Pinpoint the cell where the given text exists, returning its (x, y) midpoint coordinate. 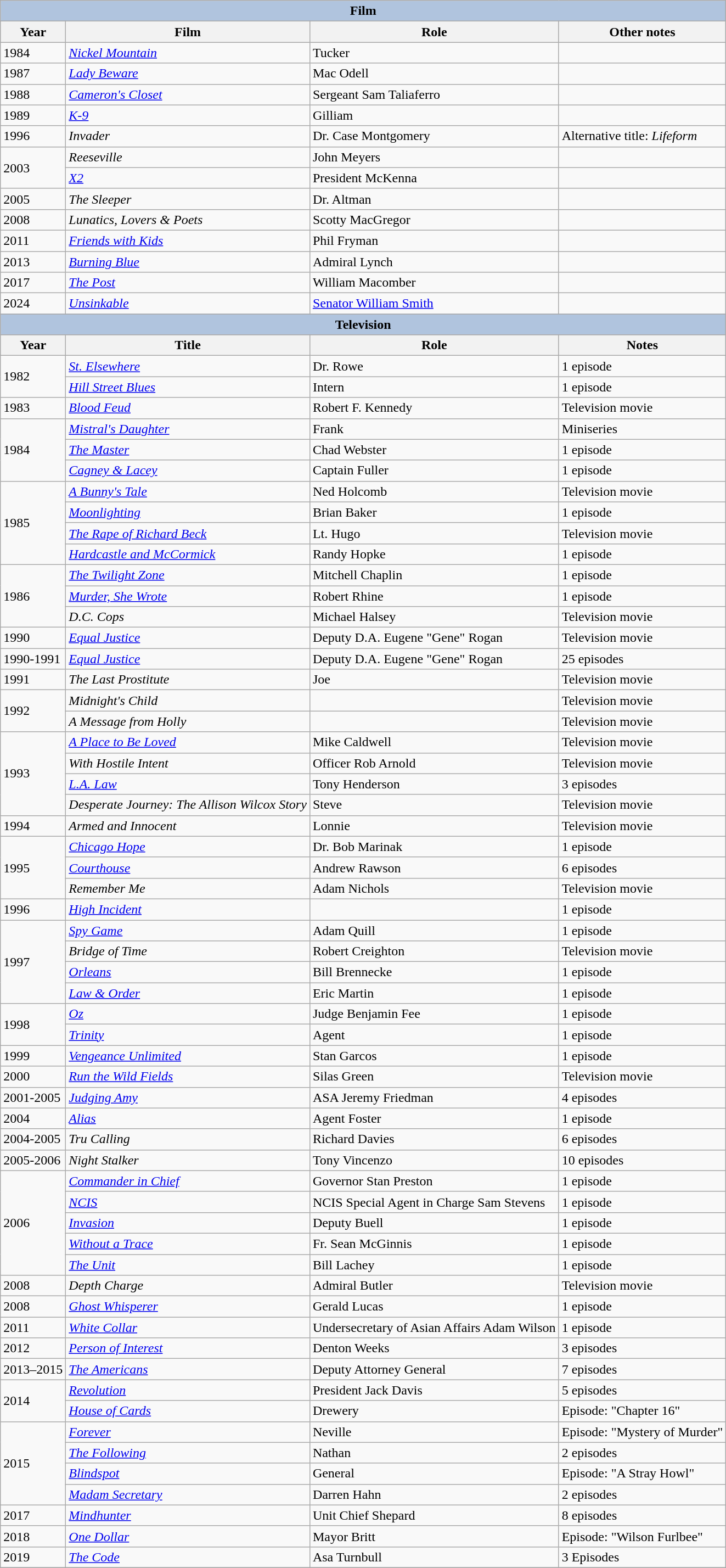
Hill Street Blues (188, 387)
The Unit (188, 1264)
8 episodes (642, 1515)
1983 (33, 408)
House of Cards (188, 1411)
Scotty MacGregor (434, 220)
Darren Hahn (434, 1494)
Midnight's Child (188, 701)
Lonnie (434, 826)
Desperate Journey: The Allison Wilcox Story (188, 805)
Mistral's Daughter (188, 429)
Gilliam (434, 115)
D.C. Cops (188, 617)
Judging Amy (188, 1097)
Officer Rob Arnold (434, 763)
2015 (33, 1463)
Title (188, 345)
1994 (33, 826)
Adam Quill (434, 931)
With Hostile Intent (188, 763)
The Last Prostitute (188, 680)
Armed and Innocent (188, 826)
1990 (33, 638)
1990-1991 (33, 659)
2006 (33, 1223)
Mayor Britt (434, 1536)
5 episodes (642, 1390)
Law & Order (188, 993)
Robert F. Kennedy (434, 408)
Governor Stan Preston (434, 1181)
Episode: "Wilson Furlbee" (642, 1536)
Remember Me (188, 888)
Dr. Bob Marinak (434, 847)
2012 (33, 1348)
3 Episodes (642, 1557)
Admiral Lynch (434, 262)
The Master (188, 450)
Agent Foster (434, 1118)
Michael Halsey (434, 617)
Blindspot (188, 1474)
High Incident (188, 909)
NCIS (188, 1202)
Tony Vincenzo (434, 1160)
2018 (33, 1536)
2013–2015 (33, 1369)
President McKenna (434, 178)
2004 (33, 1118)
Burning Blue (188, 262)
Dr. Case Montgomery (434, 136)
Adam Nichols (434, 888)
Vengeance Unlimited (188, 1056)
Nickel Mountain (188, 53)
Judge Benjamin Fee (434, 1014)
Phil Fryman (434, 240)
Mitchell Chaplin (434, 575)
The Twilight Zone (188, 575)
Ned Holcomb (434, 491)
Silas Green (434, 1077)
2001-2005 (33, 1097)
Blood Feud (188, 408)
Invader (188, 136)
K-9 (188, 115)
One Dollar (188, 1536)
Drewery (434, 1411)
A Message from Holly (188, 721)
Reeseville (188, 157)
Frank (434, 429)
Neville (434, 1432)
Nathan (434, 1453)
Randy Hopke (434, 554)
Eric Martin (434, 993)
Admiral Butler (434, 1286)
Sergeant Sam Taliaferro (434, 94)
Deputy Attorney General (434, 1369)
Undersecretary of Asian Affairs Adam Wilson (434, 1328)
A Place to Be Loved (188, 742)
1993 (33, 774)
Miniseries (642, 429)
Senator William Smith (434, 304)
2014 (33, 1401)
John Meyers (434, 157)
Hardcastle and McCormick (188, 554)
1988 (33, 94)
Stan Garcos (434, 1056)
Trinity (188, 1035)
Robert Creighton (434, 951)
Invasion (188, 1223)
Run the Wild Fields (188, 1077)
4 episodes (642, 1097)
1995 (33, 867)
Cagney & Lacey (188, 471)
The Americans (188, 1369)
7 episodes (642, 1369)
Denton Weeks (434, 1348)
Without a Trace (188, 1244)
Oz (188, 1014)
25 episodes (642, 659)
2019 (33, 1557)
2005 (33, 199)
Moonlighting (188, 512)
L.A. Law (188, 784)
Alternative title: Lifeform (642, 136)
Unsinkable (188, 304)
1992 (33, 711)
Joe (434, 680)
2000 (33, 1077)
Notes (642, 345)
1982 (33, 377)
Gerald Lucas (434, 1307)
Lady Beware (188, 74)
1985 (33, 523)
10 episodes (642, 1160)
Episode: "A Stray Howl" (642, 1474)
Richard Davies (434, 1139)
Brian Baker (434, 512)
Unit Chief Shepard (434, 1515)
Chad Webster (434, 450)
Courthouse (188, 867)
Asa Turnbull (434, 1557)
Bill Brennecke (434, 972)
Alias (188, 1118)
1989 (33, 115)
Depth Charge (188, 1286)
1991 (33, 680)
Bridge of Time (188, 951)
Steve (434, 805)
St. Elsewhere (188, 366)
William Macomber (434, 283)
1997 (33, 962)
Night Stalker (188, 1160)
Episode: "Mystery of Murder" (642, 1432)
Other notes (642, 32)
2004-2005 (33, 1139)
Deputy Buell (434, 1223)
Captain Fuller (434, 471)
The Following (188, 1453)
ASA Jeremy Friedman (434, 1097)
Person of Interest (188, 1348)
2013 (33, 262)
Murder, She Wrote (188, 596)
Orleans (188, 972)
Mike Caldwell (434, 742)
Mindhunter (188, 1515)
Friends with Kids (188, 240)
The Sleeper (188, 199)
Lunatics, Lovers & Poets (188, 220)
Forever (188, 1432)
Intern (434, 387)
Television (363, 324)
Robert Rhine (434, 596)
The Post (188, 283)
Chicago Hope (188, 847)
1986 (33, 596)
Lt. Hugo (434, 533)
Madam Secretary (188, 1494)
A Bunny's Tale (188, 491)
Spy Game (188, 931)
White Collar (188, 1328)
The Rape of Richard Beck (188, 533)
President Jack Davis (434, 1390)
Tony Henderson (434, 784)
Andrew Rawson (434, 867)
Bill Lachey (434, 1264)
Mac Odell (434, 74)
Dr. Altman (434, 199)
Commander in Chief (188, 1181)
2024 (33, 304)
2003 (33, 167)
General (434, 1474)
The Code (188, 1557)
1987 (33, 74)
X2 (188, 178)
Agent (434, 1035)
Fr. Sean McGinnis (434, 1244)
Dr. Rowe (434, 366)
Episode: "Chapter 16" (642, 1411)
1998 (33, 1024)
Cameron's Closet (188, 94)
Tru Calling (188, 1139)
Revolution (188, 1390)
1999 (33, 1056)
NCIS Special Agent in Charge Sam Stevens (434, 1202)
2005-2006 (33, 1160)
Tucker (434, 53)
Ghost Whisperer (188, 1307)
